Search for the cell housing the specified text and yield its [x, y] center coordinate. 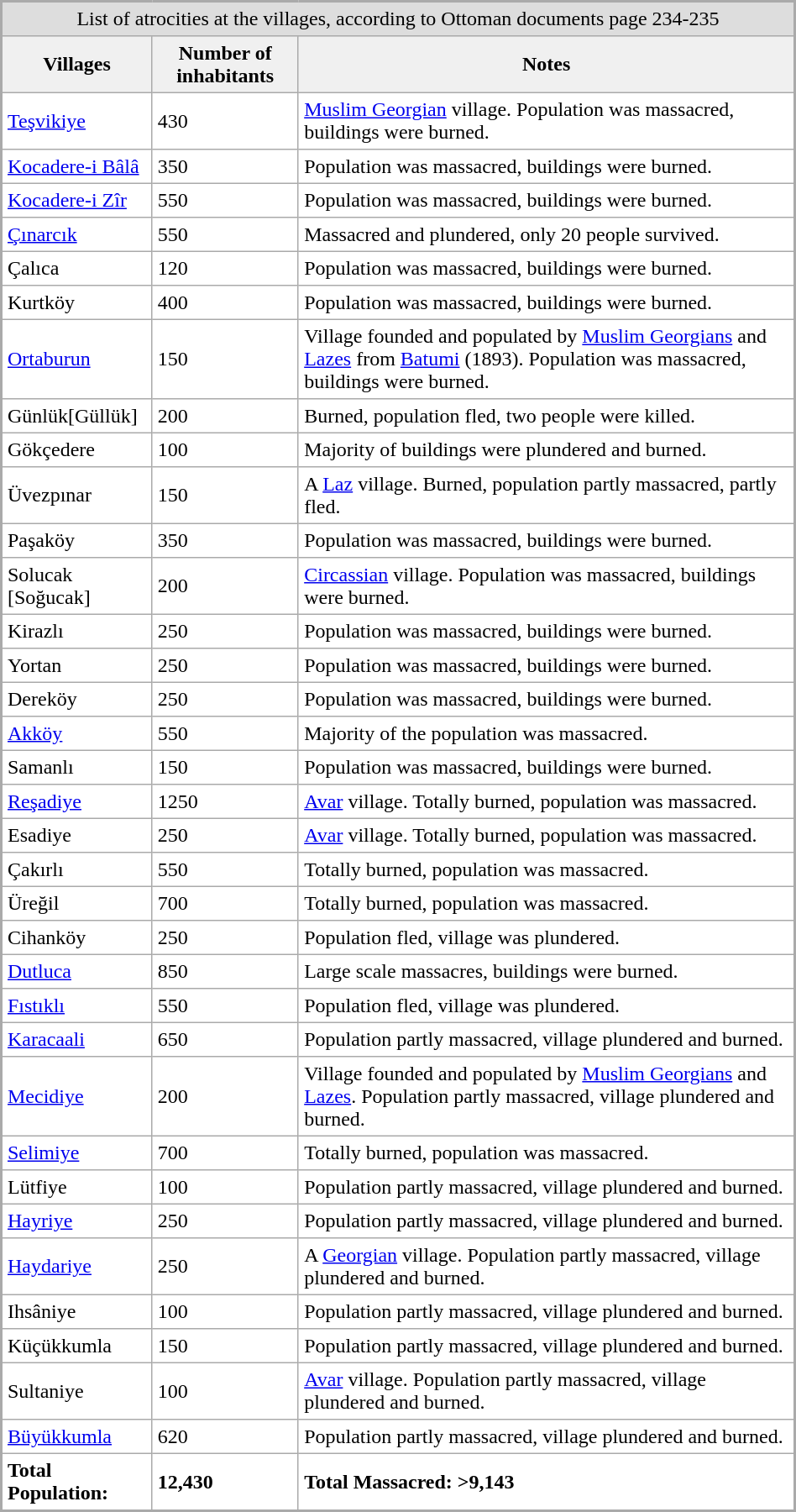
1250 [225, 801]
650 [225, 1039]
List of atrocities at the villages, according to Ottoman documents page 234-235 [398, 18]
Yortan [77, 665]
Çakırlı [77, 869]
Teşvikiye [77, 121]
Çalıca [77, 268]
Large scale massacres, buildings were burned. [546, 971]
Total Massacred: >9,143 [546, 1482]
Küçükkumla [77, 1346]
Number of inhabitants [225, 65]
120 [225, 268]
Günlük[Güllük] [77, 416]
Gökçedere [77, 449]
Avar village. Population partly massacred, village plundered and burned. [546, 1391]
Selimiye [77, 1152]
Üreğil [77, 903]
Villages [77, 65]
Total Population: [77, 1482]
Circassian village. Population was massacred, buildings were burned. [546, 586]
Mecidiye [77, 1096]
A Laz village. Burned, population partly massacred, partly fled. [546, 496]
Solucak [Soğucak] [77, 586]
Samanlı [77, 767]
Reşadiye [77, 801]
Fıstıklı [77, 1005]
Sultaniye [77, 1391]
850 [225, 971]
Büyükkumla [77, 1436]
430 [225, 121]
Majority of the population was massacred. [546, 733]
400 [225, 302]
Kurtköy [77, 302]
Kirazlı [77, 631]
Muslim Georgian village. Population was massacred, buildings were burned. [546, 121]
Üvezpınar [77, 496]
A Georgian village. Population partly massacred, village plundered and burned. [546, 1267]
Paşaköy [77, 540]
Karacaali [77, 1039]
620 [225, 1436]
Majority of buildings were plundered and burned. [546, 449]
Ortaburun [77, 359]
Lütfiye [77, 1187]
12,430 [225, 1482]
Akköy [77, 733]
Village founded and populated by Muslim Georgians and Lazes from Batumi (1893). Population was massacred, buildings were burned. [546, 359]
Dereköy [77, 699]
Esadiye [77, 835]
Cihanköy [77, 937]
Ihsâniye [77, 1311]
Dutluca [77, 971]
Massacred and plundered, only 20 people survived. [546, 234]
Hayriye [77, 1221]
Village founded and populated by Muslim Georgians and Lazes. Population partly massacred, village plundered and burned. [546, 1096]
Notes [546, 65]
Burned, population fled, two people were killed. [546, 416]
Haydariye [77, 1267]
Çınarcık [77, 234]
Kocadere-i Bâlâ [77, 166]
Kocadere-i Zîr [77, 200]
